Scan for the cell matching the given text and deliver its (X, Y) coordinate at center. 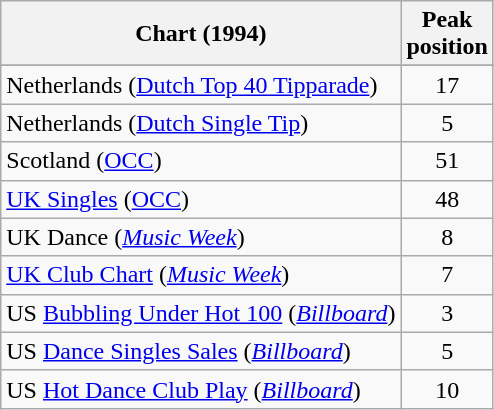
Chart (1994) (201, 34)
UK Dance (Music Week) (201, 237)
48 (447, 199)
3 (447, 313)
Netherlands (Dutch Top 40 Tipparade) (201, 85)
US Bubbling Under Hot 100 (Billboard) (201, 313)
UK Singles (OCC) (201, 199)
17 (447, 85)
UK Club Chart (Music Week) (201, 275)
Peakposition (447, 34)
51 (447, 161)
US Hot Dance Club Play (Billboard) (201, 389)
8 (447, 237)
Netherlands (Dutch Single Tip) (201, 123)
10 (447, 389)
7 (447, 275)
US Dance Singles Sales (Billboard) (201, 351)
Scotland (OCC) (201, 161)
